Search for the cell housing the specified text and yield its (x, y) center coordinate. 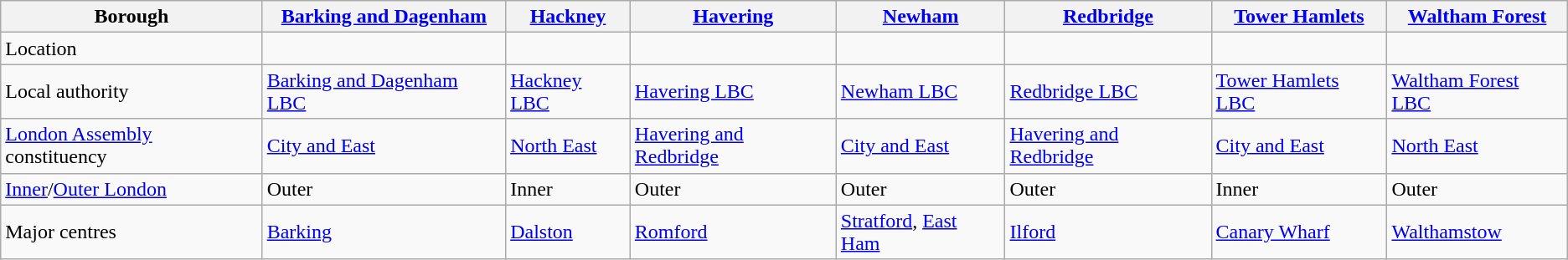
Waltham Forest (1478, 17)
Redbridge (1108, 17)
Local authority (132, 92)
Tower Hamlets (1299, 17)
Inner/Outer London (132, 189)
Hackney (568, 17)
Ilford (1108, 232)
Havering (733, 17)
Newham LBC (921, 92)
Stratford, East Ham (921, 232)
Canary Wharf (1299, 232)
Romford (733, 232)
Location (132, 48)
Waltham Forest LBC (1478, 92)
Hackney LBC (568, 92)
Redbridge LBC (1108, 92)
Newham (921, 17)
Havering LBC (733, 92)
Barking and Dagenham (384, 17)
Tower Hamlets LBC (1299, 92)
London Assembly constituency (132, 145)
Walthamstow (1478, 232)
Barking and Dagenham LBC (384, 92)
Borough (132, 17)
Major centres (132, 232)
Dalston (568, 232)
Barking (384, 232)
